Return [x, y] of the center of cell containing provided text 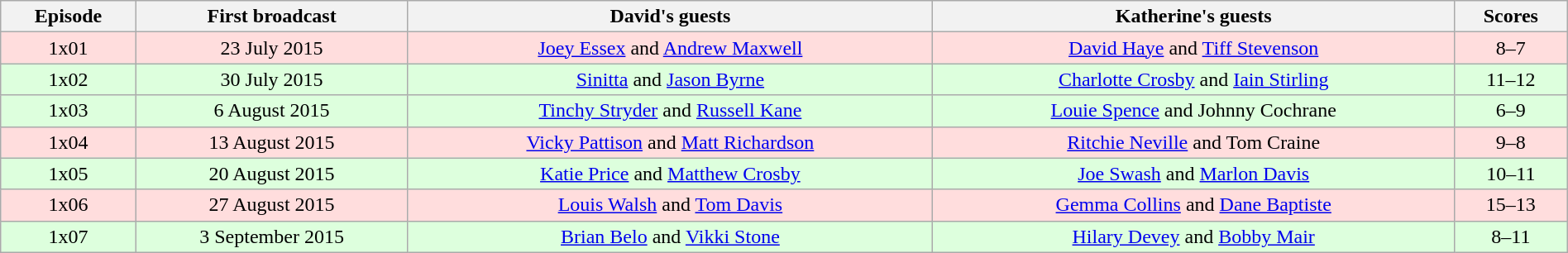
Episode [69, 17]
David's guests [670, 17]
3 September 2015 [271, 236]
9–8 [1510, 142]
Louie Spence and Johnny Cochrane [1193, 111]
1x04 [69, 142]
Joey Essex and Andrew Maxwell [670, 48]
15–13 [1510, 205]
Ritchie Neville and Tom Craine [1193, 142]
Hilary Devey and Bobby Mair [1193, 236]
Gemma Collins and Dane Baptiste [1193, 205]
Joe Swash and Marlon Davis [1193, 174]
10–11 [1510, 174]
David Haye and Tiff Stevenson [1193, 48]
11–12 [1510, 79]
1x06 [69, 205]
23 July 2015 [271, 48]
Katherine's guests [1193, 17]
Louis Walsh and Tom Davis [670, 205]
Sinitta and Jason Byrne [670, 79]
1x01 [69, 48]
30 July 2015 [271, 79]
13 August 2015 [271, 142]
Vicky Pattison and Matt Richardson [670, 142]
8–7 [1510, 48]
8–11 [1510, 236]
1x02 [69, 79]
6 August 2015 [271, 111]
20 August 2015 [271, 174]
1x05 [69, 174]
Katie Price and Matthew Crosby [670, 174]
Scores [1510, 17]
6–9 [1510, 111]
27 August 2015 [271, 205]
Brian Belo and Vikki Stone [670, 236]
Tinchy Stryder and Russell Kane [670, 111]
1x07 [69, 236]
First broadcast [271, 17]
Charlotte Crosby and Iain Stirling [1193, 79]
1x03 [69, 111]
